Determine the (X, Y) coordinate at the center of the cell enclosing the given text.  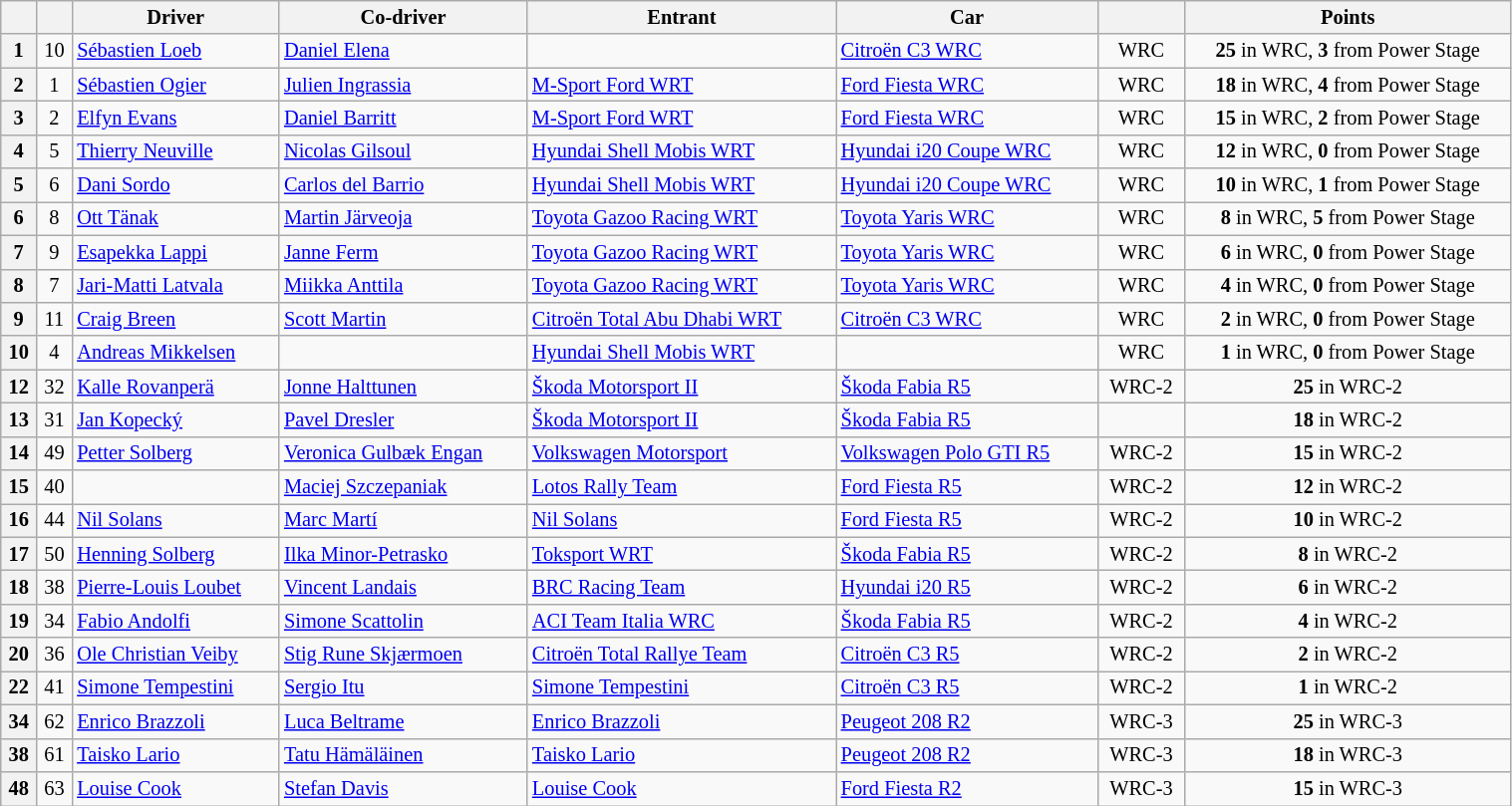
12 in WRC-2 (1348, 487)
25 in WRC-2 (1348, 387)
10 in WRC, 1 from Power Stage (1348, 185)
BRC Racing Team (682, 587)
Hyundai i20 R5 (967, 587)
18 in WRC, 4 from Power Stage (1348, 85)
Pierre-Louis Loubet (175, 587)
16 (19, 520)
Kalle Rovanperä (175, 387)
Co-driver (403, 17)
15 in WRC-2 (1348, 453)
Jari-Matti Latvala (175, 286)
22 (19, 687)
18 in WRC-2 (1348, 419)
40 (55, 487)
Julien Ingrassia (403, 85)
13 (19, 419)
Driver (175, 17)
15 in WRC, 2 from Power Stage (1348, 118)
36 (55, 655)
Veronica Gulbæk Engan (403, 453)
Points (1348, 17)
Maciej Szczepaniak (403, 487)
Lotos Rally Team (682, 487)
18 (19, 587)
12 (19, 387)
Ott Tänak (175, 218)
2 in WRC-2 (1348, 655)
Nicolas Gilsoul (403, 151)
50 (55, 554)
12 in WRC, 0 from Power Stage (1348, 151)
Ford Fiesta R2 (967, 788)
Andreas Mikkelsen (175, 353)
18 in WRC-3 (1348, 755)
41 (55, 687)
Pavel Dresler (403, 419)
Jonne Halttunen (403, 387)
Fabio Andolfi (175, 621)
Ole Christian Veiby (175, 655)
32 (55, 387)
Thierry Neuville (175, 151)
ACI Team Italia WRC (682, 621)
61 (55, 755)
Scott Martin (403, 319)
Sergio Itu (403, 687)
Tatu Hämäläinen (403, 755)
Ilka Minor-Petrasko (403, 554)
8 in WRC, 5 from Power Stage (1348, 218)
Sébastien Ogier (175, 85)
Janne Ferm (403, 252)
Daniel Elena (403, 51)
3 (19, 118)
17 (19, 554)
19 (19, 621)
Car (967, 17)
48 (19, 788)
15 (19, 487)
25 in WRC-3 (1348, 721)
Jan Kopecký (175, 419)
Luca Beltrame (403, 721)
Miikka Anttila (403, 286)
Petter Solberg (175, 453)
Martin Järveoja (403, 218)
15 in WRC-3 (1348, 788)
Daniel Barritt (403, 118)
Volkswagen Motorsport (682, 453)
Esapekka Lappi (175, 252)
Stefan Davis (403, 788)
44 (55, 520)
Carlos del Barrio (403, 185)
11 (55, 319)
25 in WRC, 3 from Power Stage (1348, 51)
Entrant (682, 17)
6 in WRC-2 (1348, 587)
63 (55, 788)
20 (19, 655)
Toksport WRT (682, 554)
Vincent Landais (403, 587)
Sébastien Loeb (175, 51)
Dani Sordo (175, 185)
10 in WRC-2 (1348, 520)
4 in WRC-2 (1348, 621)
8 in WRC-2 (1348, 554)
Henning Solberg (175, 554)
Citroën Total Abu Dhabi WRT (682, 319)
Volkswagen Polo GTI R5 (967, 453)
31 (55, 419)
1 in WRC-2 (1348, 687)
14 (19, 453)
Elfyn Evans (175, 118)
Stig Rune Skjærmoen (403, 655)
2 in WRC, 0 from Power Stage (1348, 319)
62 (55, 721)
1 in WRC, 0 from Power Stage (1348, 353)
Craig Breen (175, 319)
6 in WRC, 0 from Power Stage (1348, 252)
Citroën Total Rallye Team (682, 655)
49 (55, 453)
Simone Scattolin (403, 621)
Marc Martí (403, 520)
4 in WRC, 0 from Power Stage (1348, 286)
